Scan for the cell matching the given text and deliver its [X, Y] coordinate at center. 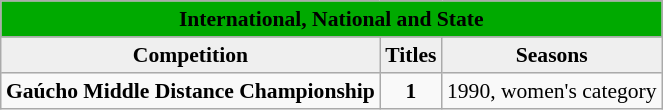
International, National and State [332, 19]
Gaúcho Middle Distance Championship [190, 91]
Titles [411, 55]
1990, women's category [552, 91]
1 [411, 91]
Seasons [552, 55]
Competition [190, 55]
